Output the [x, y] coordinate of the center of the cell containing the given text.  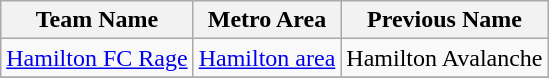
Metro Area [267, 20]
Hamilton FC Rage [97, 58]
Hamilton Avalanche [444, 58]
Hamilton area [267, 58]
Team Name [97, 20]
Previous Name [444, 20]
